Detect which cell encompasses the target text, then output its [X, Y] center coordinate. 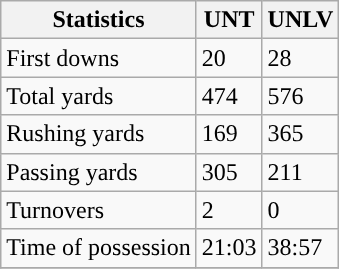
365 [300, 134]
38:57 [300, 248]
UNLV [300, 20]
576 [300, 96]
Turnovers [99, 210]
UNT [229, 20]
169 [229, 134]
Statistics [99, 20]
First downs [99, 58]
Passing yards [99, 172]
20 [229, 58]
2 [229, 210]
Total yards [99, 96]
Time of possession [99, 248]
0 [300, 210]
211 [300, 172]
305 [229, 172]
28 [300, 58]
21:03 [229, 248]
474 [229, 96]
Rushing yards [99, 134]
